Detect which cell encompasses the target text, then output its [x, y] center coordinate. 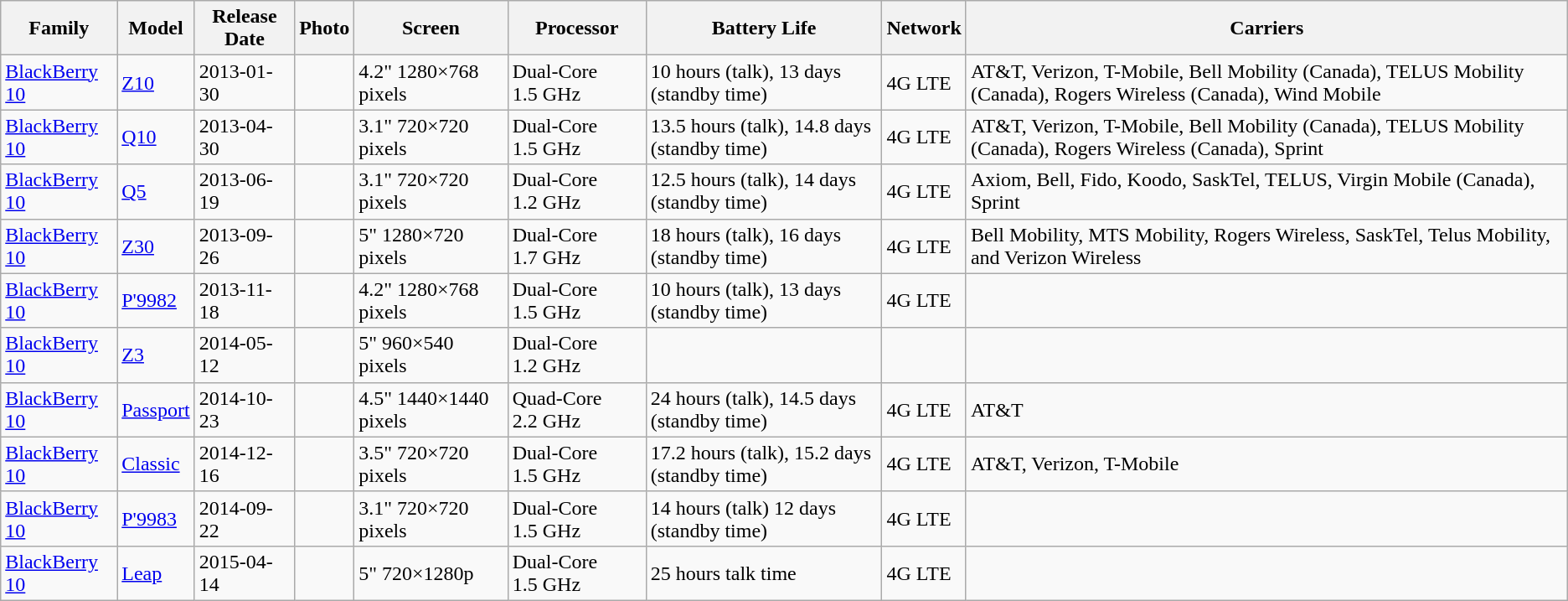
Dual-Core 1.7 GHz [576, 246]
2013-06-19 [245, 191]
2013-04-30 [245, 137]
2014-12-16 [245, 464]
Bell Mobility, MTS Mobility, Rogers Wireless, SaskTel, Telus Mobility, and Verizon Wireless [1266, 246]
Photo [325, 28]
Passport [156, 409]
Q10 [156, 137]
18 hours (talk), 16 days (standby time) [764, 246]
Release Date [245, 28]
P'9982 [156, 300]
Leap [156, 573]
Z10 [156, 82]
Q5 [156, 191]
2013-09-26 [245, 246]
17.2 hours (talk), 15.2 days (standby time) [764, 464]
4.5" 1440×1440 pixels [431, 409]
P'9983 [156, 518]
Processor [576, 28]
AT&T, Verizon, T-Mobile, Bell Mobility (Canada), TELUS Mobility (Canada), Rogers Wireless (Canada), Wind Mobile [1266, 82]
Axiom, Bell, Fido, Koodo, SaskTel, TELUS, Virgin Mobile (Canada), Sprint [1266, 191]
2014-10-23 [245, 409]
Z3 [156, 355]
Network [924, 28]
2014-05-12 [245, 355]
5" 960×540 pixels [431, 355]
AT&T, Verizon, T-Mobile, Bell Mobility (Canada), TELUS Mobility (Canada), Rogers Wireless (Canada), Sprint [1266, 137]
Family [59, 28]
2015-04-14 [245, 573]
Screen [431, 28]
Classic [156, 464]
2014-09-22 [245, 518]
14 hours (talk) 12 days (standby time) [764, 518]
5" 720×1280p [431, 573]
Z30 [156, 246]
5" 1280×720 pixels [431, 246]
AT&T, Verizon, T-Mobile [1266, 464]
3.5" 720×720 pixels [431, 464]
2013-01-30 [245, 82]
25 hours talk time [764, 573]
12.5 hours (talk), 14 days (standby time) [764, 191]
AT&T [1266, 409]
24 hours (talk), 14.5 days (standby time) [764, 409]
Model [156, 28]
Battery Life [764, 28]
2013-11-18 [245, 300]
Quad-Core 2.2 GHz [576, 409]
Carriers [1266, 28]
13.5 hours (talk), 14.8 days (standby time) [764, 137]
